Detect which cell encompasses the target text, then output its (x, y) center coordinate. 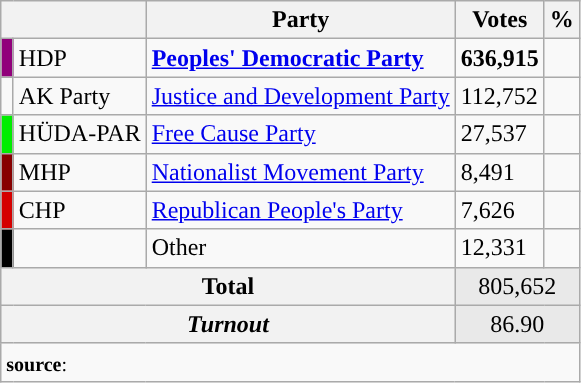
86.90 (517, 324)
HDP (80, 58)
Party (300, 20)
112,752 (500, 96)
8,491 (500, 172)
Votes (500, 20)
Nationalist Movement Party (300, 172)
CHP (80, 210)
Turnout (228, 324)
AK Party (80, 96)
12,331 (500, 248)
636,915 (500, 58)
Other (300, 248)
805,652 (517, 286)
Peoples' Democratic Party (300, 58)
Justice and Development Party (300, 96)
MHP (80, 172)
27,537 (500, 134)
HÜDA-PAR (80, 134)
source: (290, 362)
% (562, 20)
7,626 (500, 210)
Free Cause Party (300, 134)
Total (228, 286)
Republican People's Party (300, 210)
